Search for the cell housing the specified text and yield its [X, Y] center coordinate. 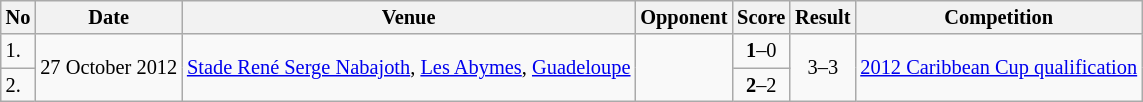
Date [108, 17]
1. [18, 51]
Result [822, 17]
3–3 [822, 68]
2–2 [761, 85]
Stade René Serge Nabajoth, Les Abymes, Guadeloupe [408, 68]
Opponent [684, 17]
Competition [998, 17]
27 October 2012 [108, 68]
No [18, 17]
Venue [408, 17]
1–0 [761, 51]
Score [761, 17]
2. [18, 85]
2012 Caribbean Cup qualification [998, 68]
